Detect which cell encompasses the target text, then output its [X, Y] center coordinate. 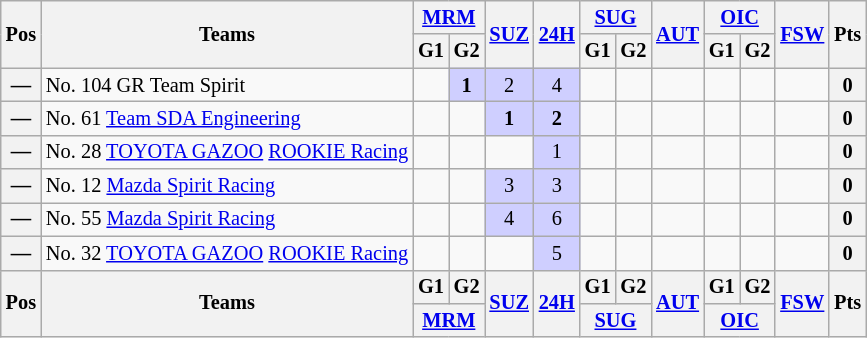
No. 12 Mazda Spirit Racing [227, 186]
No. 61 Team SDA Engineering [227, 118]
No. 104 GR Team Spirit [227, 85]
5 [557, 253]
No. 28 TOYOTA GAZOO ROOKIE Racing [227, 152]
No. 55 Mazda Spirit Racing [227, 219]
No. 32 TOYOTA GAZOO ROOKIE Racing [227, 253]
6 [557, 219]
